Extract the (X, Y) coordinate from the center of the cell holding the provided text.  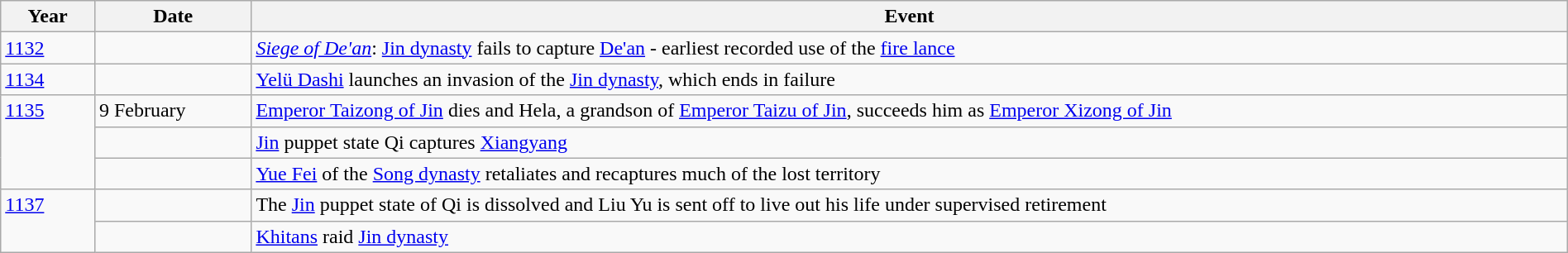
Yue Fei of the Song dynasty retaliates and recaptures much of the lost territory (910, 174)
Jin puppet state Qi captures Xiangyang (910, 142)
1135 (48, 142)
Year (48, 17)
Event (910, 17)
1134 (48, 79)
9 February (172, 111)
The Jin puppet state of Qi is dissolved and Liu Yu is sent off to live out his life under supervised retirement (910, 205)
Date (172, 17)
Siege of De'an: Jin dynasty fails to capture De'an - earliest recorded use of the fire lance (910, 48)
Yelü Dashi launches an invasion of the Jin dynasty, which ends in failure (910, 79)
Khitans raid Jin dynasty (910, 236)
1132 (48, 48)
Emperor Taizong of Jin dies and Hela, a grandson of Emperor Taizu of Jin, succeeds him as Emperor Xizong of Jin (910, 111)
1137 (48, 221)
